Detect which cell encompasses the target text, then output its [x, y] center coordinate. 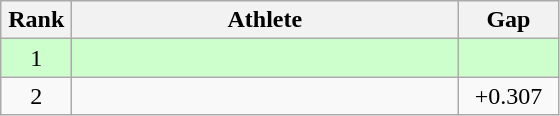
2 [36, 96]
1 [36, 58]
Gap [508, 20]
Rank [36, 20]
Athlete [265, 20]
+0.307 [508, 96]
